Pinpoint the cell where the given text exists, returning its [X, Y] midpoint coordinate. 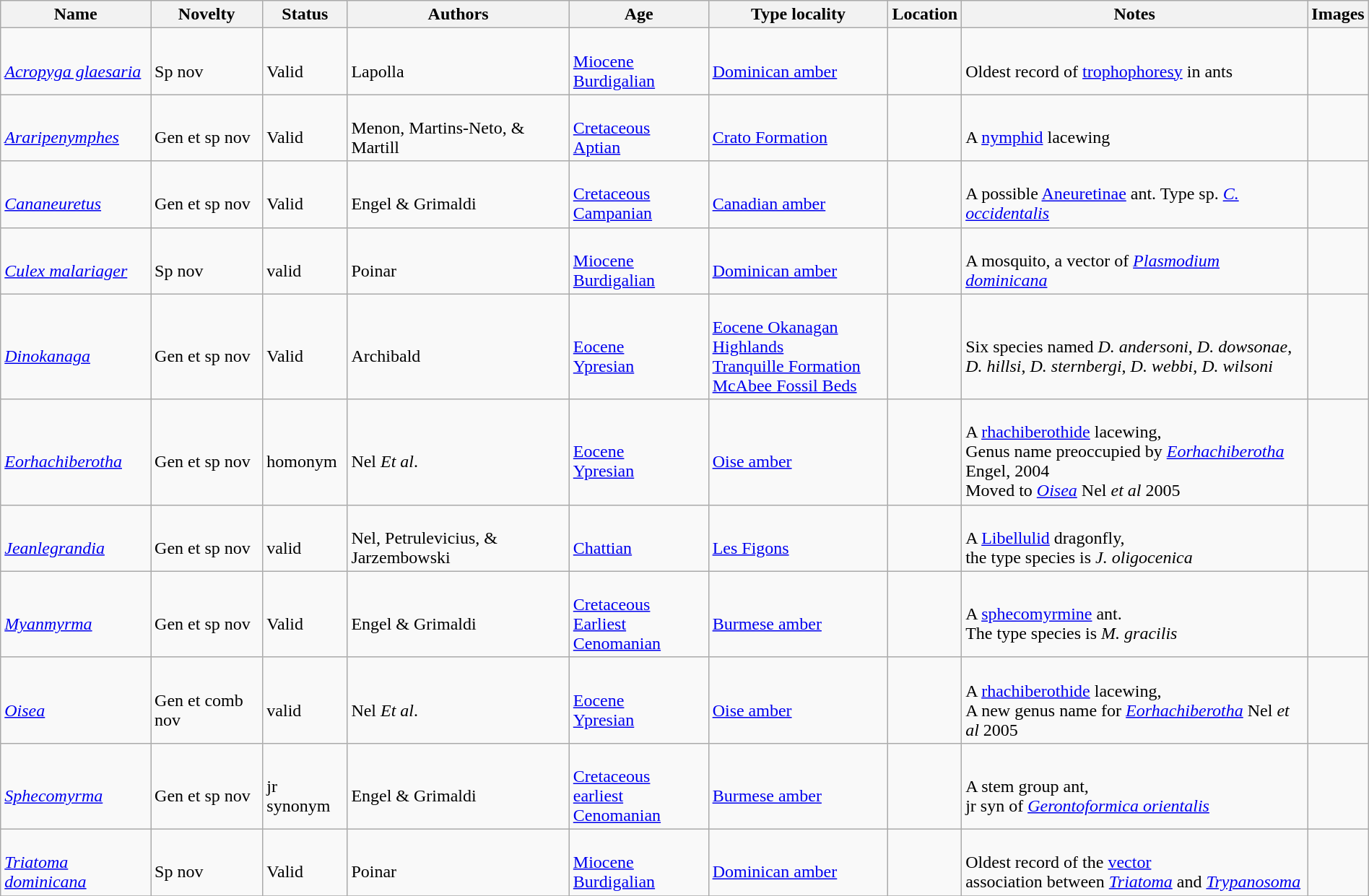
Menon, Martins-Neto, & Martill [458, 128]
Oisea [76, 700]
Cananeuretus [76, 194]
A possible Aneuretinae ant. Type sp. C. occidentalis [1135, 194]
Cretaceousearliest Cenomanian [638, 786]
Oldest record of trophophoresy in ants [1135, 61]
A nymphid lacewing [1135, 128]
Chattian [638, 538]
Sphecomyrma [76, 786]
Acropyga glaesaria [76, 61]
Triatoma dominicana [76, 862]
Images [1338, 14]
Myanmyrma [76, 614]
A rhachiberothide lacewing,Genus name preoccupied by Eorhachiberotha Engel, 2004 Moved to Oisea Nel et al 2005 [1135, 452]
Nel, Petrulevicius, & Jarzembowski [458, 538]
Novelty [207, 14]
A stem group ant, jr syn of Gerontoformica orientalis [1135, 786]
Oldest record of the vector association between Triatoma and Trypanosoma [1135, 862]
Eocene Okanagan HighlandsTranquille FormationMcAbee Fossil Beds [799, 347]
Les Figons [799, 538]
Status [305, 14]
Canadian amber [799, 194]
Crato Formation [799, 128]
Age [638, 14]
Location [925, 14]
homonym [305, 452]
CretaceousEarliest Cenomanian [638, 614]
Eorhachiberotha [76, 452]
Jeanlegrandia [76, 538]
Dinokanaga [76, 347]
A rhachiberothide lacewing,A new genus name for Eorhachiberotha Nel et al 2005 [1135, 700]
Type locality [799, 14]
Araripenymphes [76, 128]
jr synonym [305, 786]
Name [76, 14]
Gen et comb nov [207, 700]
Authors [458, 14]
A Libellulid dragonfly, the type species is J. oligocenica [1135, 538]
CretaceousAptian [638, 128]
Archibald [458, 347]
CretaceousCampanian [638, 194]
Culex malariager [76, 261]
Six species named D. andersoni, D. dowsonae, D. hillsi, D. sternbergi, D. webbi, D. wilsoni [1135, 347]
Lapolla [458, 61]
A mosquito, a vector of Plasmodium dominicana [1135, 261]
Notes [1135, 14]
A sphecomyrmine ant. The type species is M. gracilis [1135, 614]
